Find where the given text appears and provide that cell's center as [x, y] coordinate. 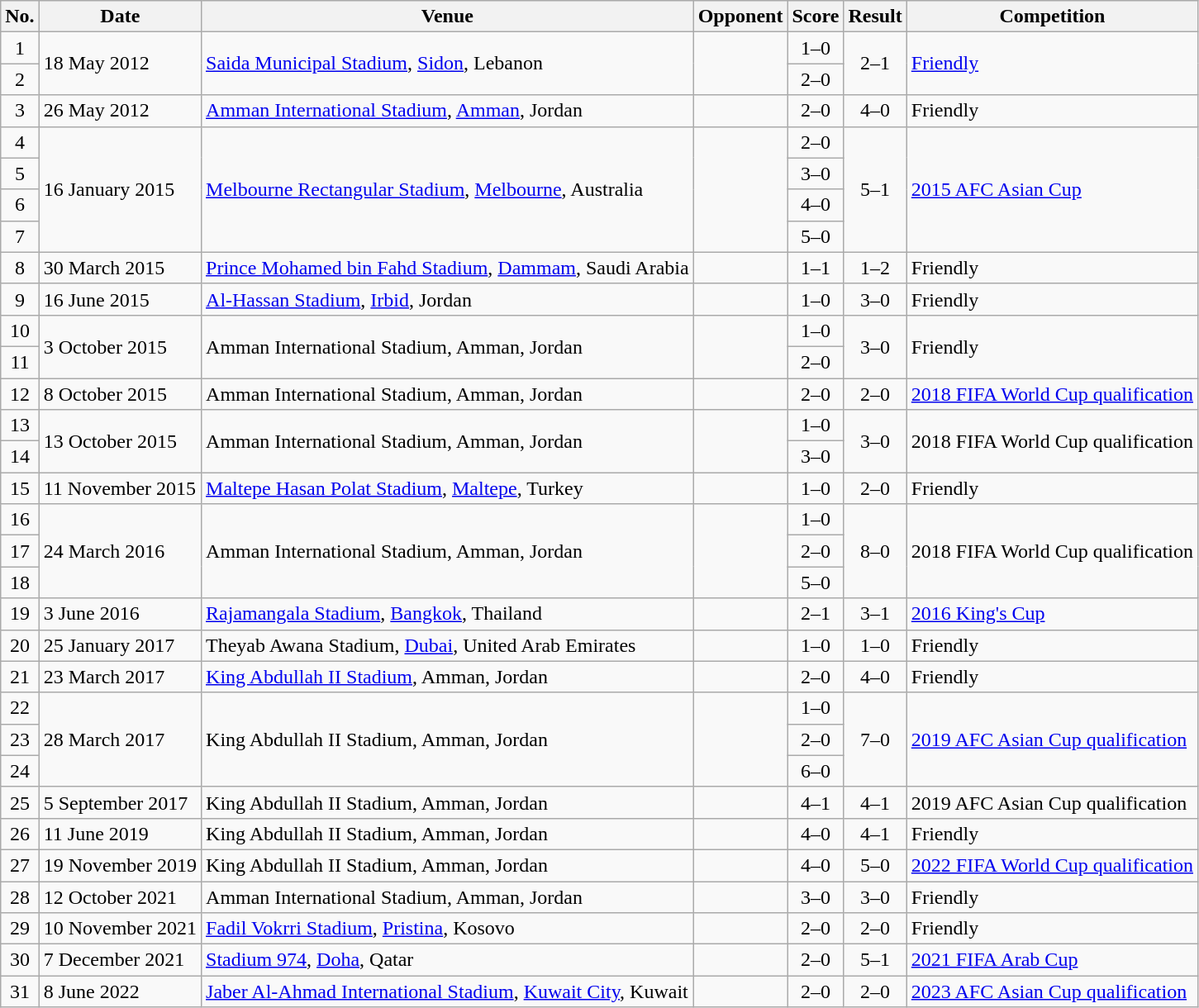
20 [20, 645]
No. [20, 17]
17 [20, 551]
26 May 2012 [120, 111]
8 October 2015 [120, 394]
7 [20, 236]
14 [20, 457]
2 [20, 79]
6 [20, 205]
18 [20, 582]
Competition [1052, 17]
24 [20, 771]
2022 FIFA World Cup qualification [1052, 865]
21 [20, 677]
10 [20, 330]
30 [20, 960]
23 March 2017 [120, 677]
16 [20, 520]
5 September 2017 [120, 802]
Melbourne Rectangular Stadium, Melbourne, Australia [448, 189]
22 [20, 708]
13 [20, 426]
Result [875, 17]
19 November 2019 [120, 865]
1–1 [816, 268]
7–0 [875, 739]
2016 King's Cup [1052, 614]
13 October 2015 [120, 441]
Venue [448, 17]
15 [20, 488]
8 June 2022 [120, 991]
Score [816, 17]
3–1 [875, 614]
Jaber Al-Ahmad International Stadium, Kuwait City, Kuwait [448, 991]
4 [20, 142]
28 [20, 896]
2015 AFC Asian Cup [1052, 189]
Theyab Awana Stadium, Dubai, United Arab Emirates [448, 645]
11 November 2015 [120, 488]
8 [20, 268]
3 October 2015 [120, 346]
19 [20, 614]
24 March 2016 [120, 551]
3 June 2016 [120, 614]
23 [20, 739]
Stadium 974, Doha, Qatar [448, 960]
30 March 2015 [120, 268]
1 [20, 48]
Maltepe Hasan Polat Stadium, Maltepe, Turkey [448, 488]
6–0 [816, 771]
11 June 2019 [120, 834]
12 October 2021 [120, 896]
11 [20, 362]
Saida Municipal Stadium, Sidon, Lebanon [448, 64]
28 March 2017 [120, 739]
18 May 2012 [120, 64]
9 [20, 299]
25 [20, 802]
1–2 [875, 268]
Al-Hassan Stadium, Irbid, Jordan [448, 299]
16 January 2015 [120, 189]
31 [20, 991]
2021 FIFA Arab Cup [1052, 960]
26 [20, 834]
8–0 [875, 551]
2023 AFC Asian Cup qualification [1052, 991]
25 January 2017 [120, 645]
29 [20, 929]
3 [20, 111]
Date [120, 17]
Fadil Vokrri Stadium, Pristina, Kosovo [448, 929]
5 [20, 174]
12 [20, 394]
16 June 2015 [120, 299]
Opponent [740, 17]
7 December 2021 [120, 960]
10 November 2021 [120, 929]
Prince Mohamed bin Fahd Stadium, Dammam, Saudi Arabia [448, 268]
Rajamangala Stadium, Bangkok, Thailand [448, 614]
27 [20, 865]
